Locate the cell with the specified text and output its [x, y] center coordinate. 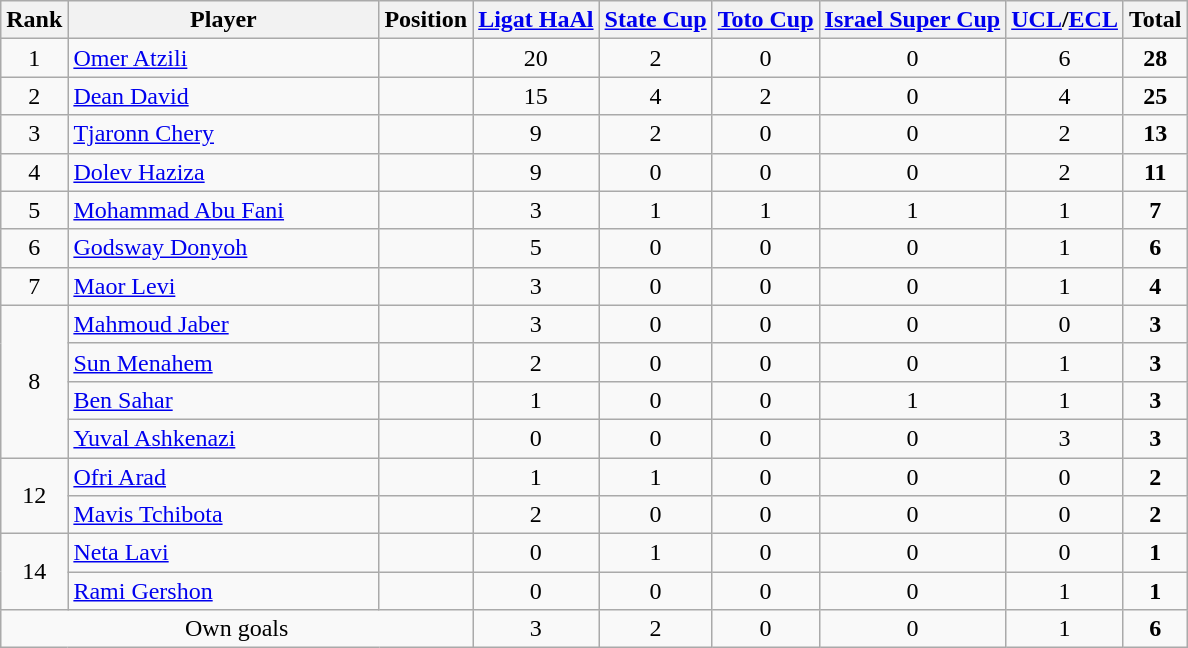
8 [34, 381]
Mavis Tchibota [224, 515]
15 [536, 96]
UCL/ECL [1065, 20]
Rami Gershon [224, 591]
Sun Menahem [224, 362]
Position [426, 20]
Omer Atzili [224, 58]
Israel Super Cup [912, 20]
Ben Sahar [224, 400]
Godsway Donyoh [224, 248]
Own goals [237, 629]
Yuval Ashkenazi [224, 438]
Tjaronn Chery [224, 134]
20 [536, 58]
25 [1155, 96]
Mahmoud Jaber [224, 324]
Total [1155, 20]
Rank [34, 20]
11 [1155, 172]
14 [34, 572]
Ligat HaAl [536, 20]
28 [1155, 58]
Dolev Haziza [224, 172]
12 [34, 496]
Dean David [224, 96]
13 [1155, 134]
State Cup [656, 20]
Mohammad Abu Fani [224, 210]
Maor Levi [224, 286]
Neta Lavi [224, 553]
Toto Cup [766, 20]
Ofri Arad [224, 477]
Player [224, 20]
